Scan for the cell matching the given text and deliver its [x, y] coordinate at center. 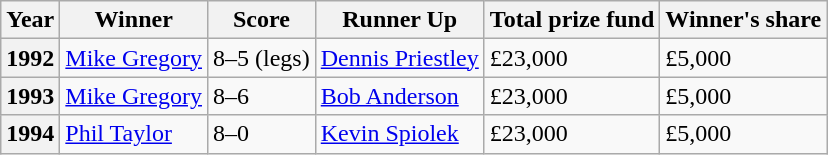
Winner [134, 20]
Total prize fund [572, 20]
1994 [30, 134]
Kevin Spiolek [400, 134]
8–6 [262, 96]
1992 [30, 58]
Dennis Priestley [400, 58]
Score [262, 20]
Phil Taylor [134, 134]
Bob Anderson [400, 96]
Year [30, 20]
8–0 [262, 134]
Winner's share [744, 20]
1993 [30, 96]
Runner Up [400, 20]
8–5 (legs) [262, 58]
